Search for the cell housing the specified text and yield its (X, Y) center coordinate. 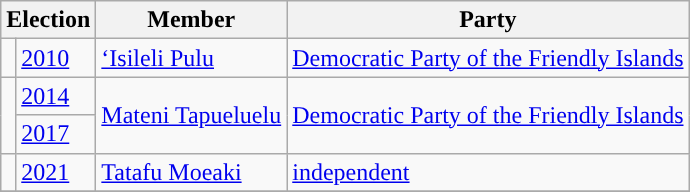
2014 (56, 96)
2010 (56, 58)
ʻIsileli Pulu (192, 58)
2017 (56, 134)
Party (488, 20)
independent (488, 172)
Member (192, 20)
Election (48, 20)
Tatafu Moeaki (192, 172)
Mateni Tapueluelu (192, 115)
2021 (56, 172)
